For the text-containing cell, return its midpoint in [x, y] coordinate format. 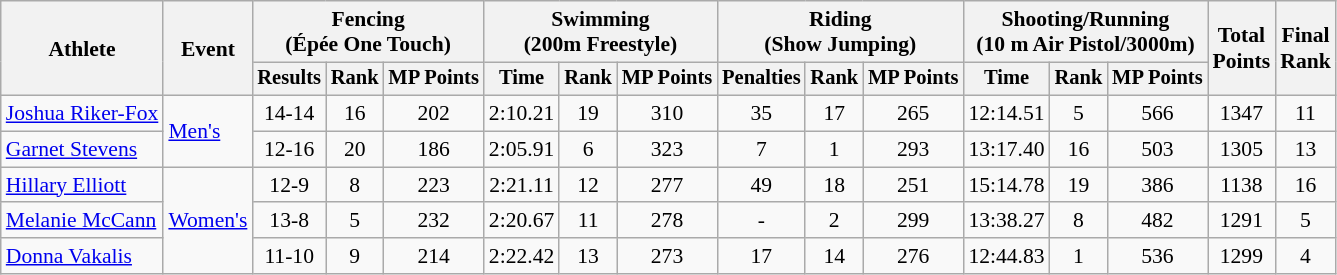
232 [434, 221]
Swimming (200m Freestyle) [600, 32]
Donna Vakalis [82, 256]
FinalRank [1306, 48]
13-8 [289, 221]
1291 [1242, 221]
4 [1306, 256]
Shooting/Running(10 m Air Pistol/3000m) [1085, 32]
202 [434, 114]
- [761, 221]
Penalties [761, 79]
2:10.21 [522, 114]
Women's [208, 220]
566 [1157, 114]
12 [588, 185]
11-10 [289, 256]
18 [834, 185]
14-14 [289, 114]
2:22.42 [522, 256]
2:21.11 [522, 185]
482 [1157, 221]
14 [834, 256]
503 [1157, 150]
293 [913, 150]
Joshua Riker-Fox [82, 114]
20 [355, 150]
12:44.83 [1006, 256]
Hillary Elliott [82, 185]
Fencing (Épée One Touch) [368, 32]
1347 [1242, 114]
9 [355, 256]
214 [434, 256]
Melanie McCann [82, 221]
1138 [1242, 185]
Results [289, 79]
12-9 [289, 185]
273 [667, 256]
276 [913, 256]
13:38.27 [1006, 221]
1299 [1242, 256]
2:05.91 [522, 150]
1305 [1242, 150]
386 [1157, 185]
536 [1157, 256]
49 [761, 185]
277 [667, 185]
12-16 [289, 150]
265 [913, 114]
Garnet Stevens [82, 150]
TotalPoints [1242, 48]
323 [667, 150]
251 [913, 185]
Athlete [82, 48]
278 [667, 221]
7 [761, 150]
35 [761, 114]
Event [208, 48]
223 [434, 185]
Men's [208, 132]
186 [434, 150]
6 [588, 150]
15:14.78 [1006, 185]
2 [834, 221]
2:20.67 [522, 221]
13:17.40 [1006, 150]
12:14.51 [1006, 114]
310 [667, 114]
299 [913, 221]
Riding (Show Jumping) [840, 32]
